Provide the [x, y] coordinate of the cell's center where the given text is located.  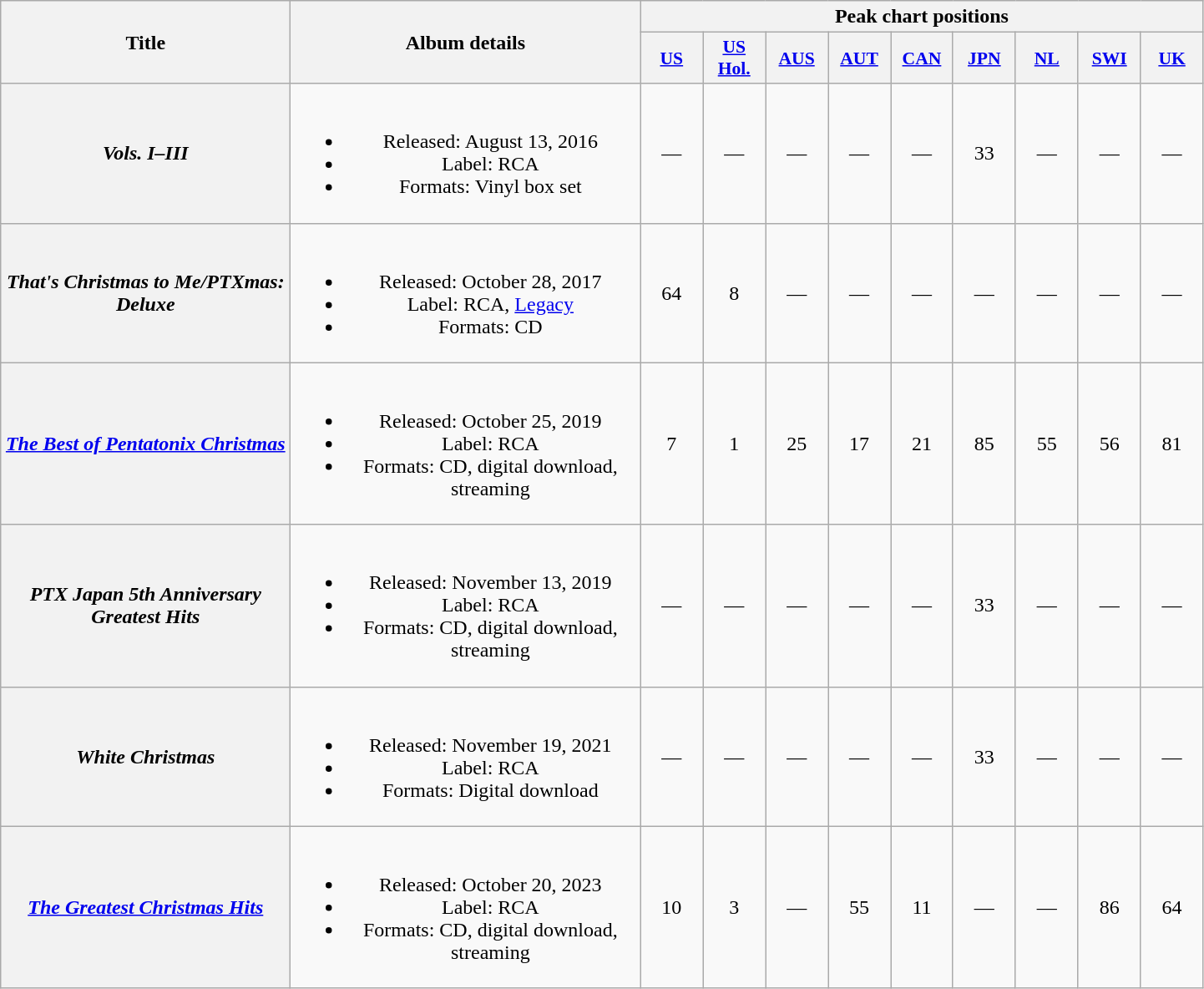
UK [1172, 58]
NL [1047, 58]
11 [922, 907]
US [671, 58]
Album details [466, 42]
1 [735, 444]
86 [1109, 907]
Vols. I–III [145, 154]
17 [860, 444]
3 [735, 907]
White Christmas [145, 757]
Released: November 13, 2019Label: RCAFormats: CD, digital download, streaming [466, 606]
Released: October 28, 2017Label: RCA, LegacyFormats: CD [466, 292]
CAN [922, 58]
Released: August 13, 2016Label: RCAFormats: Vinyl box set [466, 154]
25 [797, 444]
8 [735, 292]
Released: October 25, 2019Label: RCAFormats: CD, digital download, streaming [466, 444]
USHol. [735, 58]
JPN [984, 58]
SWI [1109, 58]
10 [671, 907]
21 [922, 444]
AUS [797, 58]
Peak chart positions [922, 17]
56 [1109, 444]
81 [1172, 444]
Released: November 19, 2021Label: RCAFormats: Digital download [466, 757]
AUT [860, 58]
The Greatest Christmas Hits [145, 907]
7 [671, 444]
Title [145, 42]
85 [984, 444]
PTX Japan 5th Anniversary Greatest Hits [145, 606]
That's Christmas to Me/PTXmas: Deluxe [145, 292]
The Best of Pentatonix Christmas [145, 444]
Released: October 20, 2023Label: RCAFormats: CD, digital download, streaming [466, 907]
